Capture the cell that displays the provided text and extract its (X, Y) central coordinate. 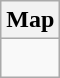
Map (30, 20)
